Extract the (x, y) coordinate from the center of the cell holding the provided text.  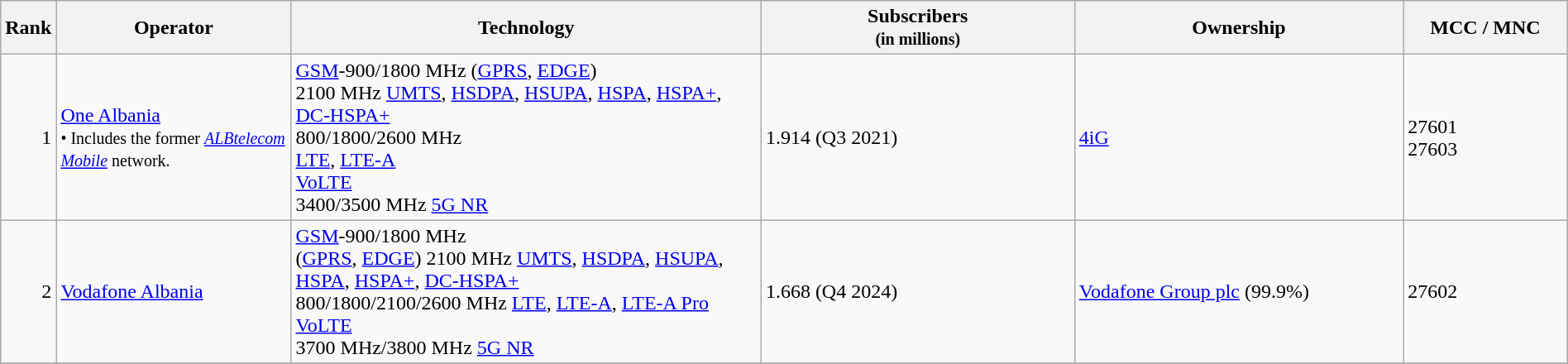
1 (28, 137)
Technology (526, 28)
Vodafone Albania (174, 291)
1.668 (Q4 2024) (918, 291)
MCC / MNC (1485, 28)
2760127603 (1485, 137)
Operator (174, 28)
27602 (1485, 291)
Vodafone Group plc (99.9%) (1239, 291)
1.914 (Q3 2021) (918, 137)
Subscribers(in millions) (918, 28)
Ownership (1239, 28)
One Albania• Includes the former ALBtelecom Mobile network. (174, 137)
4iG (1239, 137)
Rank (28, 28)
2 (28, 291)
GSM-900/1800 MHz (GPRS, EDGE)2100 MHz UMTS, HSDPA, HSUPA, HSPA, HSPA+, DC-HSPA+800/1800/2600 MHzLTE, LTE-AVoLTE3400/3500 MHz 5G NR (526, 137)
